From the cell containing the given text, extract its center point as [X, Y] coordinate. 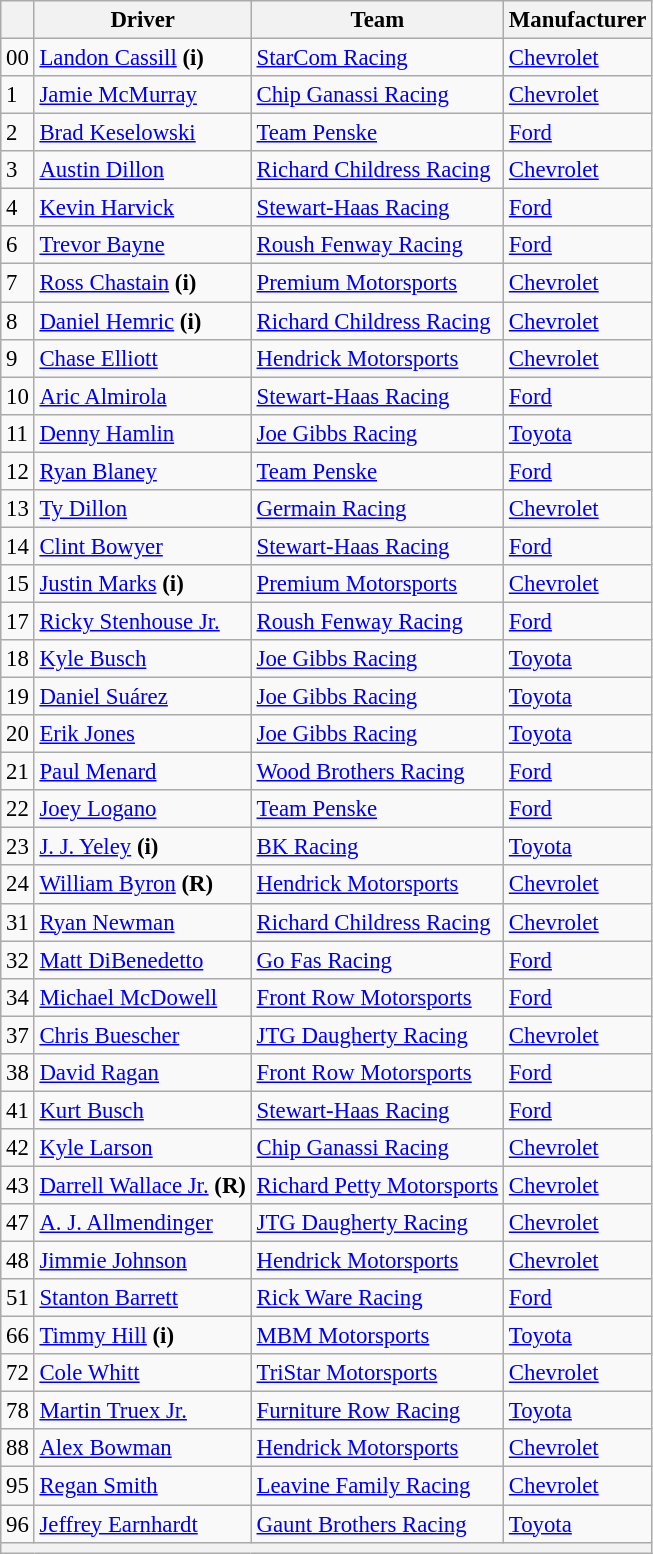
14 [18, 546]
Ricky Stenhouse Jr. [142, 621]
Ryan Newman [142, 922]
15 [18, 584]
Daniel Hemric (i) [142, 321]
37 [18, 1035]
32 [18, 960]
Kyle Larson [142, 1148]
Gaunt Brothers Racing [377, 1524]
David Ragan [142, 1073]
22 [18, 809]
Wood Brothers Racing [377, 772]
7 [18, 283]
Chase Elliott [142, 358]
Denny Hamlin [142, 433]
1 [18, 95]
47 [18, 1223]
38 [18, 1073]
42 [18, 1148]
Landon Cassill (i) [142, 58]
Kurt Busch [142, 1110]
88 [18, 1449]
43 [18, 1185]
Alex Bowman [142, 1449]
3 [18, 170]
Rick Ware Racing [377, 1298]
Austin Dillon [142, 170]
13 [18, 509]
J. J. Yeley (i) [142, 847]
Martin Truex Jr. [142, 1411]
MBM Motorsports [377, 1336]
Furniture Row Racing [377, 1411]
51 [18, 1298]
Kyle Busch [142, 659]
8 [18, 321]
Richard Petty Motorsports [377, 1185]
Brad Keselowski [142, 133]
24 [18, 885]
Aric Almirola [142, 396]
12 [18, 471]
Erik Jones [142, 734]
Driver [142, 20]
Jamie McMurray [142, 95]
Regan Smith [142, 1486]
Cole Whitt [142, 1373]
95 [18, 1486]
Kevin Harvick [142, 208]
00 [18, 58]
78 [18, 1411]
StarCom Racing [377, 58]
Ross Chastain (i) [142, 283]
Daniel Suárez [142, 697]
Leavine Family Racing [377, 1486]
19 [18, 697]
23 [18, 847]
Clint Bowyer [142, 546]
48 [18, 1261]
Ryan Blaney [142, 471]
66 [18, 1336]
William Byron (R) [142, 885]
Darrell Wallace Jr. (R) [142, 1185]
72 [18, 1373]
4 [18, 208]
Joey Logano [142, 809]
Paul Menard [142, 772]
Chris Buescher [142, 1035]
10 [18, 396]
34 [18, 997]
TriStar Motorsports [377, 1373]
6 [18, 245]
21 [18, 772]
BK Racing [377, 847]
18 [18, 659]
20 [18, 734]
Justin Marks (i) [142, 584]
Team [377, 20]
Trevor Bayne [142, 245]
Jimmie Johnson [142, 1261]
A. J. Allmendinger [142, 1223]
96 [18, 1524]
Stanton Barrett [142, 1298]
Ty Dillon [142, 509]
Germain Racing [377, 509]
11 [18, 433]
Jeffrey Earnhardt [142, 1524]
2 [18, 133]
Michael McDowell [142, 997]
9 [18, 358]
Timmy Hill (i) [142, 1336]
41 [18, 1110]
17 [18, 621]
Go Fas Racing [377, 960]
Manufacturer [578, 20]
31 [18, 922]
Matt DiBenedetto [142, 960]
